Output the [x, y] coordinate of the center of the cell containing the given text.  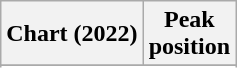
Peakposition [189, 34]
Chart (2022) [72, 34]
